Pinpoint the cell where the given text exists, returning its [X, Y] midpoint coordinate. 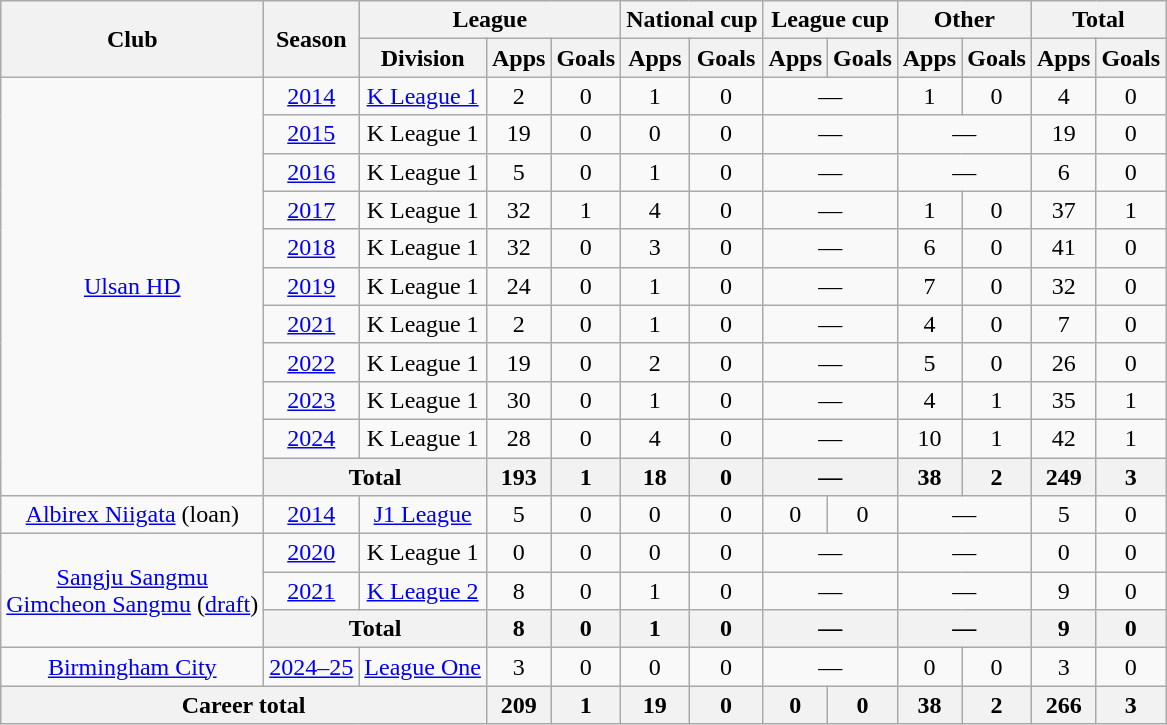
J1 League [423, 515]
35 [1063, 400]
18 [655, 477]
Birmingham City [132, 667]
Season [312, 39]
2017 [312, 210]
30 [518, 400]
2022 [312, 362]
26 [1063, 362]
League One [423, 667]
266 [1063, 705]
2020 [312, 553]
2023 [312, 400]
37 [1063, 210]
2024 [312, 438]
2016 [312, 172]
Division [423, 58]
2018 [312, 248]
28 [518, 438]
2024–25 [312, 667]
2019 [312, 286]
National cup [692, 20]
League cup [830, 20]
209 [518, 705]
2015 [312, 134]
Albirex Niigata (loan) [132, 515]
Sangju Sangmu Gimcheon Sangmu (draft) [132, 591]
42 [1063, 438]
K League 2 [423, 591]
24 [518, 286]
10 [929, 438]
193 [518, 477]
249 [1063, 477]
Club [132, 39]
41 [1063, 248]
Ulsan HD [132, 286]
Other [964, 20]
Career total [244, 705]
League [490, 20]
